Scan for the cell matching the given text and deliver its (x, y) coordinate at center. 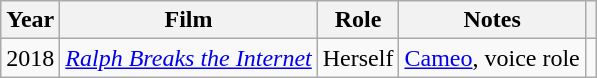
Film (188, 20)
Cameo, voice role (492, 58)
2018 (30, 58)
Notes (492, 20)
Year (30, 20)
Role (358, 20)
Herself (358, 58)
Ralph Breaks the Internet (188, 58)
